Return (x, y) of the center of cell containing provided text 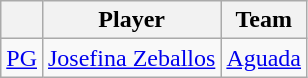
Josefina Zeballos (131, 58)
Aguada (264, 58)
Player (131, 20)
Team (264, 20)
PG (22, 58)
